Capture the cell that displays the provided text and extract its [X, Y] central coordinate. 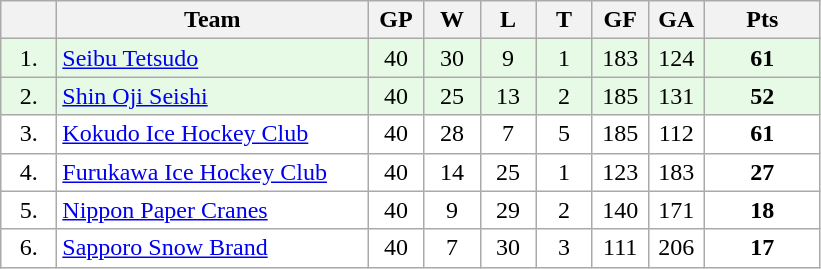
5. [29, 210]
Furukawa Ice Hockey Club [212, 172]
112 [676, 134]
GP [396, 20]
14 [452, 172]
206 [676, 248]
52 [762, 96]
W [452, 20]
Shin Oji Seishi [212, 96]
Seibu Tetsudo [212, 58]
29 [508, 210]
111 [620, 248]
131 [676, 96]
13 [508, 96]
1. [29, 58]
18 [762, 210]
4. [29, 172]
T [564, 20]
171 [676, 210]
Sapporo Snow Brand [212, 248]
27 [762, 172]
2. [29, 96]
GF [620, 20]
3 [564, 248]
Nippon Paper Cranes [212, 210]
28 [452, 134]
5 [564, 134]
6. [29, 248]
3. [29, 134]
GA [676, 20]
124 [676, 58]
L [508, 20]
123 [620, 172]
Team [212, 20]
Kokudo Ice Hockey Club [212, 134]
17 [762, 248]
Pts [762, 20]
140 [620, 210]
